Detect which cell encompasses the target text, then output its [x, y] center coordinate. 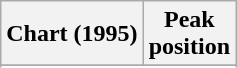
Chart (1995) [72, 34]
Peakposition [189, 34]
